Capture the cell that displays the provided text and extract its [x, y] central coordinate. 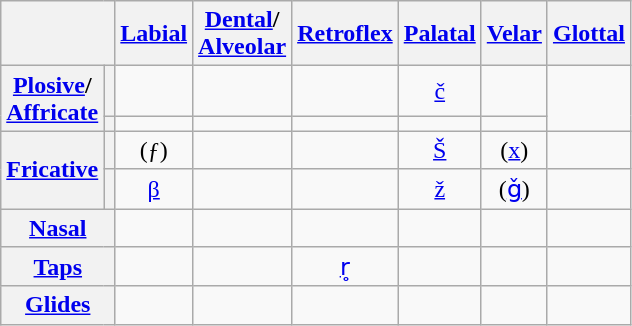
Velar [514, 34]
Š [440, 150]
č [440, 91]
Glottal [588, 34]
Taps [58, 267]
Dental/Alveolar [242, 34]
Nasal [58, 227]
Fricative [52, 170]
Labial [154, 34]
r̥ [346, 267]
ž [440, 189]
(ƒ) [154, 150]
Palatal [440, 34]
β [154, 189]
(x) [514, 150]
(ǧ) [514, 189]
Glides [58, 305]
Plosive/Affricate [52, 98]
Retroflex [346, 34]
